For the text-containing cell, return its midpoint in (X, Y) coordinate format. 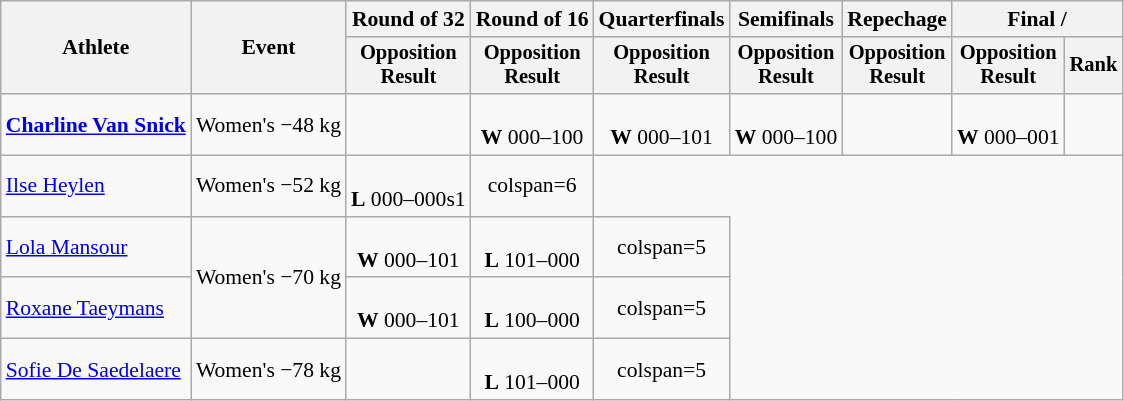
Quarterfinals (662, 19)
Women's −78 kg (268, 370)
Charline Van Snick (96, 124)
Roxane Taeymans (96, 308)
Women's −48 kg (268, 124)
W 000–001 (1008, 124)
Women's −70 kg (268, 278)
L 100–000 (532, 308)
L 000–000s1 (408, 186)
colspan=6 (532, 186)
Lola Mansour (96, 248)
Rank (1094, 66)
Final / (1037, 19)
Ilse Heylen (96, 186)
Round of 32 (408, 19)
Semifinals (786, 19)
Round of 16 (532, 19)
Athlete (96, 48)
Repechage (897, 19)
Event (268, 48)
Women's −52 kg (268, 186)
Sofie De Saedelaere (96, 370)
